Search for the cell housing the specified text and yield its [x, y] center coordinate. 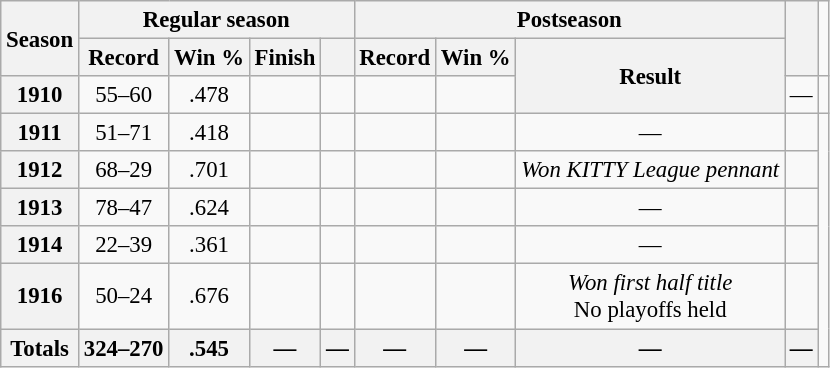
50–24 [123, 296]
Regular season [216, 20]
22–39 [123, 245]
68–29 [123, 170]
.624 [209, 208]
Result [650, 76]
Postseason [570, 20]
78–47 [123, 208]
1912 [40, 170]
1911 [40, 133]
1913 [40, 208]
.418 [209, 133]
Finish [284, 58]
.701 [209, 170]
1910 [40, 95]
.676 [209, 296]
.361 [209, 245]
51–71 [123, 133]
324–270 [123, 348]
Season [40, 38]
1914 [40, 245]
.478 [209, 95]
Totals [40, 348]
Won first half titleNo playoffs held [650, 296]
1916 [40, 296]
Won KITTY League pennant [650, 170]
.545 [209, 348]
55–60 [123, 95]
